Return (X, Y) of the center of cell containing provided text 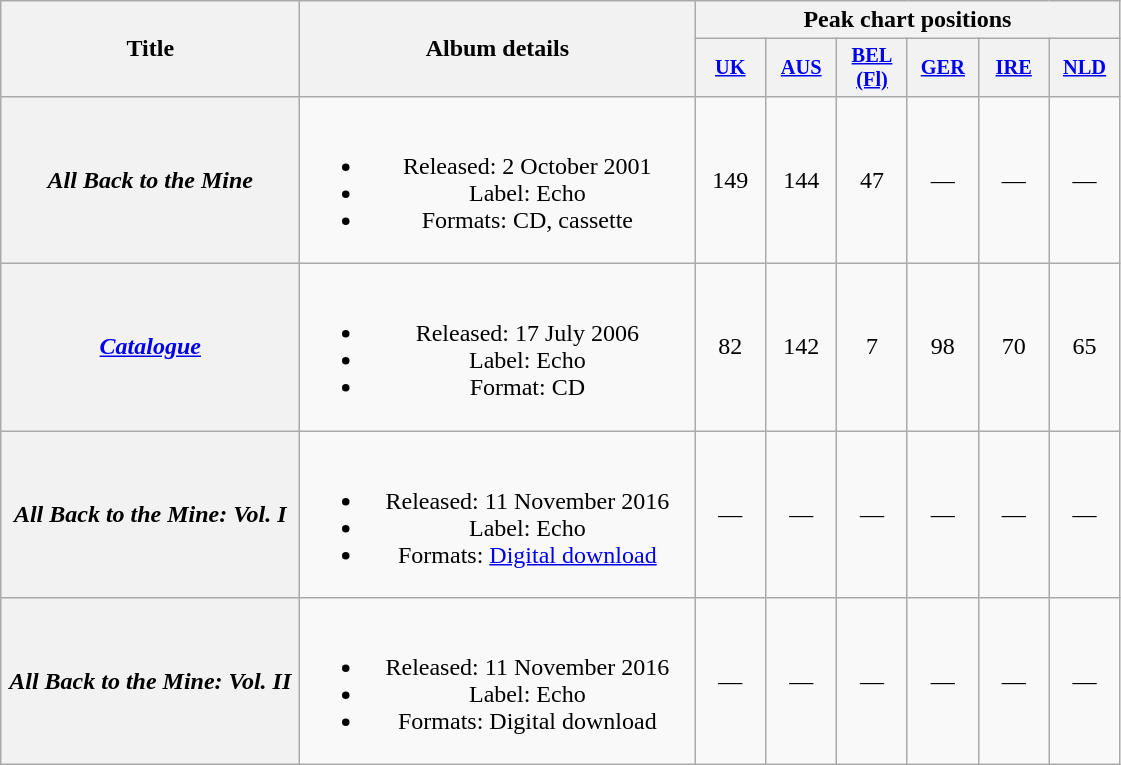
NLD (1084, 68)
All Back to the Mine (150, 180)
98 (942, 348)
7 (872, 348)
149 (730, 180)
Album details (498, 49)
Catalogue (150, 348)
47 (872, 180)
82 (730, 348)
70 (1014, 348)
Peak chart positions (908, 20)
UK (730, 68)
Title (150, 49)
AUS (802, 68)
65 (1084, 348)
Released: 2 October 2001Label: EchoFormats: CD, cassette (498, 180)
BEL (Fl) (872, 68)
All Back to the Mine: Vol. I (150, 514)
Released: 17 July 2006Label: EchoFormat: CD (498, 348)
All Back to the Mine: Vol. II (150, 682)
144 (802, 180)
GER (942, 68)
142 (802, 348)
IRE (1014, 68)
